Output the [X, Y] coordinate of the center of the cell containing the given text.  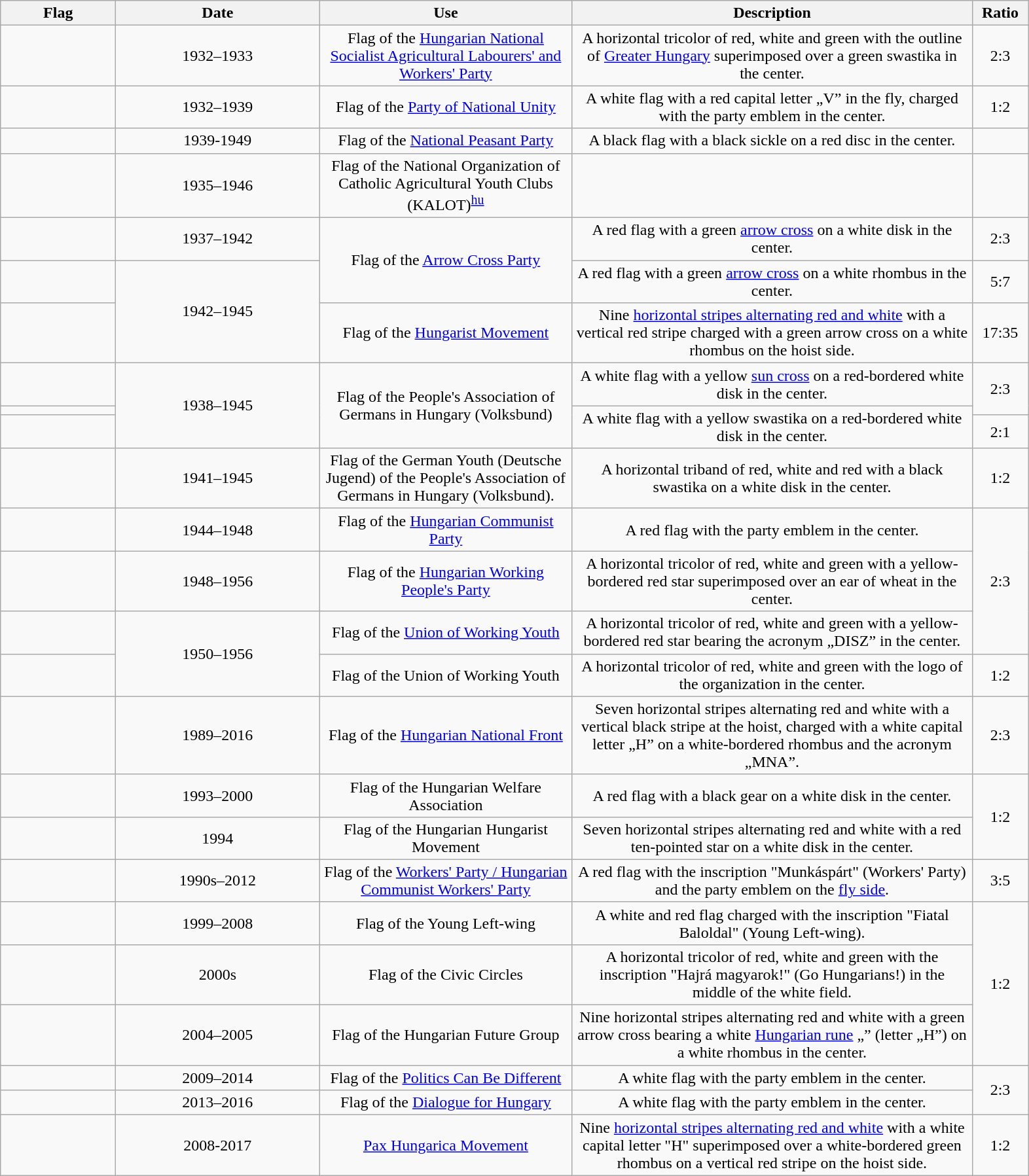
Flag of the Hungarian Communist Party [446, 530]
2000s [217, 974]
Use [446, 13]
1990s–2012 [217, 881]
Flag of the Young Left-wing [446, 923]
Flag of the Dialogue for Hungary [446, 1103]
Nine horizontal stripes alternating red and white with a vertical red stripe charged with a green arrow cross on a white rhombus on the hoist side. [772, 333]
2009–2014 [217, 1078]
1932–1933 [217, 56]
A horizontal tricolor of red, white and green with a yellow-bordered red star bearing the acronym „DISZ” in the center. [772, 632]
A white and red flag charged with the inscription "Fiatal Baloldal" (Young Left-wing). [772, 923]
1942–1945 [217, 312]
Flag of the Arrow Cross Party [446, 260]
Flag of the Politics Can Be Different [446, 1078]
5:7 [1000, 281]
A white flag with a yellow sun cross on a red-bordered white disk in the center. [772, 385]
A white flag with a red capital letter „V” in the fly, charged with the party emblem in the center. [772, 107]
A red flag with a black gear on a white disk in the center. [772, 796]
A horizontal triband of red, white and red with a black swastika on a white disk in the center. [772, 478]
Flag of the German Youth (Deutsche Jugend) of the People's Association of Germans in Hungary (Volksbund). [446, 478]
Flag of the Hungarian National Socialist Agricultural Labourers' and Workers' Party [446, 56]
Date [217, 13]
2004–2005 [217, 1035]
Ratio [1000, 13]
A horizontal tricolor of red, white and green with the inscription "Hajrá magyarok!" (Go Hungarians!) in the middle of the white field. [772, 974]
Flag of the Civic Circles [446, 974]
Pax Hungarica Movement [446, 1145]
A red flag with a green arrow cross on a white rhombus in the center. [772, 281]
A horizontal tricolor of red, white and green with the logo of the organization in the center. [772, 675]
A red flag with the inscription "Munkáspárt" (Workers' Party) and the party emblem on the fly side. [772, 881]
1944–1948 [217, 530]
2008-2017 [217, 1145]
1989–2016 [217, 736]
Flag of the Hungarian Future Group [446, 1035]
1948–1956 [217, 581]
A horizontal tricolor of red, white and green with the outline of Greater Hungary superimposed over a green swastika in the center. [772, 56]
1999–2008 [217, 923]
1950–1956 [217, 654]
A red flag with the party emblem in the center. [772, 530]
1937–1942 [217, 240]
17:35 [1000, 333]
Flag of the Workers' Party / Hungarian Communist Workers' Party [446, 881]
1993–2000 [217, 796]
2013–2016 [217, 1103]
1941–1945 [217, 478]
1938–1945 [217, 406]
A horizontal tricolor of red, white and green with a yellow-bordered red star superimposed over an ear of wheat in the center. [772, 581]
1935–1946 [217, 186]
1932–1939 [217, 107]
Flag of the Hungarian Welfare Association [446, 796]
Flag of the Hungarian Working People's Party [446, 581]
3:5 [1000, 881]
A red flag with a green arrow cross on a white disk in the center. [772, 240]
Flag of the Hungarist Movement [446, 333]
A white flag with a yellow swastika on a red-bordered white disk in the center. [772, 427]
Flag of the People's Association of Germans in Hungary (Volksbund) [446, 406]
Flag of the Hungarian Hungarist Movement [446, 838]
1939-1949 [217, 141]
2:1 [1000, 431]
A black flag with a black sickle on a red disc in the center. [772, 141]
Seven horizontal stripes alternating red and white with a red ten-pointed star on a white disk in the center. [772, 838]
Flag of the National Organization of Catholic Agricultural Youth Clubs (KALOT)hu [446, 186]
Description [772, 13]
Flag of the Hungarian National Front [446, 736]
Flag of the National Peasant Party [446, 141]
1994 [217, 838]
Flag [58, 13]
Flag of the Party of National Unity [446, 107]
